Identify which cell holds the provided text, then report its [x, y] central coordinate. 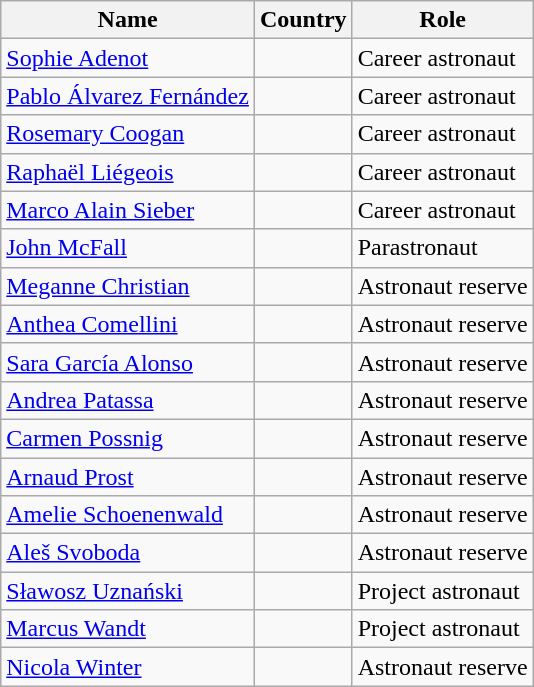
Carmen Possnig [128, 438]
Marcus Wandt [128, 629]
Nicola Winter [128, 667]
Sara García Alonso [128, 362]
Amelie Schoenenwald [128, 515]
Anthea Comellini [128, 324]
Sophie Adenot [128, 58]
Parastronaut [442, 248]
Meganne Christian [128, 286]
Sławosz Uznański [128, 591]
Aleš Svoboda [128, 553]
Country [303, 20]
Name [128, 20]
Raphaël Liégeois [128, 172]
Marco Alain Sieber [128, 210]
Pablo Álvarez Fernández [128, 96]
Arnaud Prost [128, 477]
John McFall [128, 248]
Andrea Patassa [128, 400]
Rosemary Coogan [128, 134]
Role [442, 20]
